Output the [x, y] coordinate of the center of the cell containing the given text.  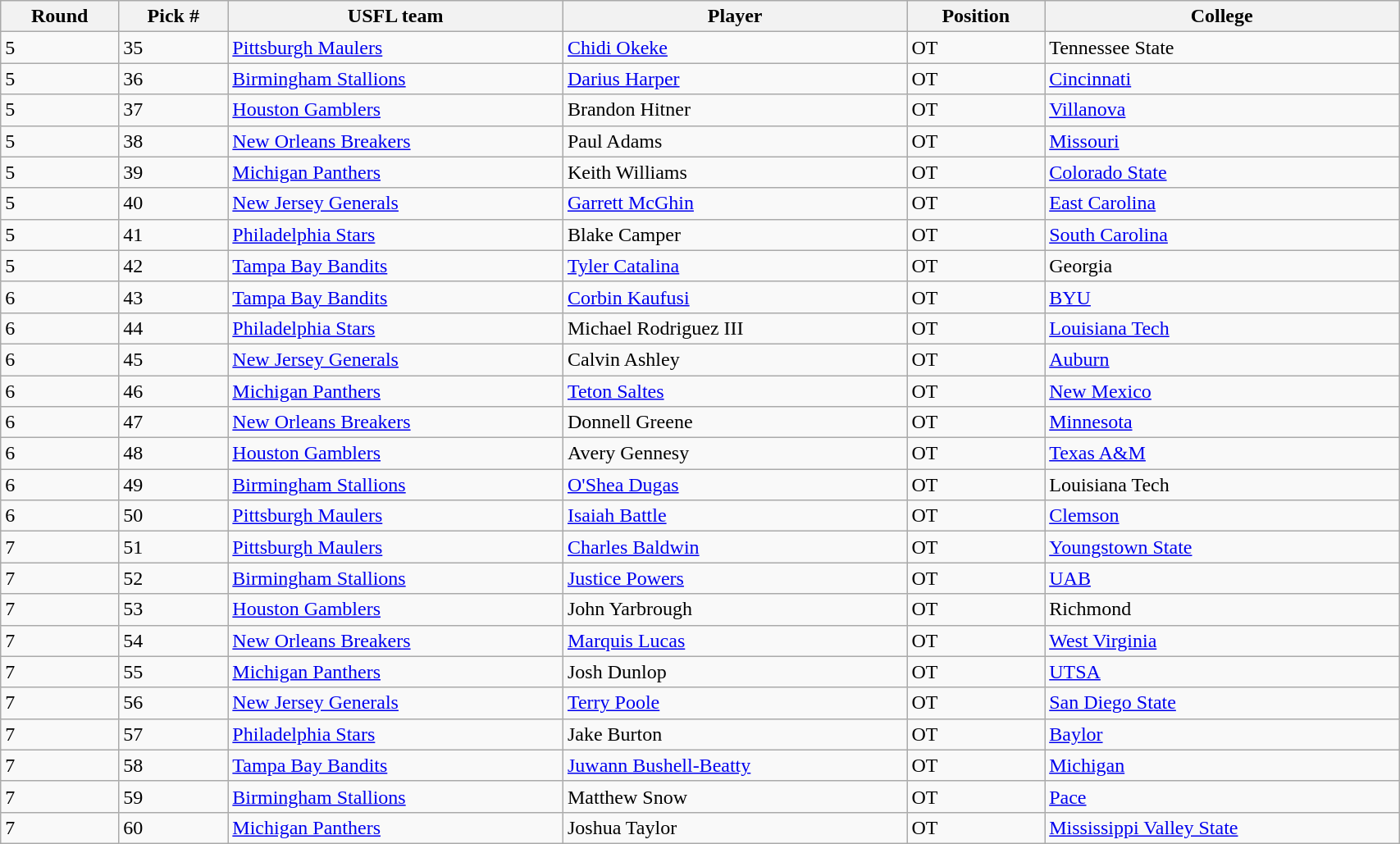
48 [174, 454]
South Carolina [1222, 235]
Blake Camper [735, 235]
Youngstown State [1222, 547]
36 [174, 79]
Pace [1222, 796]
USFL team [395, 16]
Matthew Snow [735, 796]
53 [174, 609]
Cincinnati [1222, 79]
Texas A&M [1222, 454]
44 [174, 328]
Josh Dunlop [735, 672]
BYU [1222, 297]
Isaiah Battle [735, 516]
41 [174, 235]
Position [976, 16]
Auburn [1222, 359]
54 [174, 641]
Paul Adams [735, 141]
New Mexico [1222, 391]
West Virginia [1222, 641]
51 [174, 547]
Brandon Hitner [735, 110]
Terry Poole [735, 703]
37 [174, 110]
Round [60, 16]
Michigan [1222, 765]
Teton Saltes [735, 391]
56 [174, 703]
58 [174, 765]
Charles Baldwin [735, 547]
50 [174, 516]
43 [174, 297]
45 [174, 359]
46 [174, 391]
60 [174, 828]
47 [174, 422]
59 [174, 796]
Juwann Bushell-Beatty [735, 765]
Keith Williams [735, 172]
Corbin Kaufusi [735, 297]
O'Shea Dugas [735, 485]
57 [174, 734]
Colorado State [1222, 172]
Minnesota [1222, 422]
UAB [1222, 578]
Calvin Ashley [735, 359]
Missouri [1222, 141]
Jake Burton [735, 734]
Baylor [1222, 734]
Tennessee State [1222, 48]
Player [735, 16]
Garrett McGhin [735, 203]
East Carolina [1222, 203]
Villanova [1222, 110]
40 [174, 203]
39 [174, 172]
Justice Powers [735, 578]
San Diego State [1222, 703]
College [1222, 16]
Marquis Lucas [735, 641]
Georgia [1222, 266]
Chidi Okeke [735, 48]
Joshua Taylor [735, 828]
49 [174, 485]
55 [174, 672]
52 [174, 578]
Michael Rodriguez III [735, 328]
Clemson [1222, 516]
Pick # [174, 16]
35 [174, 48]
Richmond [1222, 609]
Tyler Catalina [735, 266]
Donnell Greene [735, 422]
UTSA [1222, 672]
Avery Gennesy [735, 454]
38 [174, 141]
John Yarbrough [735, 609]
Darius Harper [735, 79]
Mississippi Valley State [1222, 828]
42 [174, 266]
